For the text-containing cell, return its midpoint in [x, y] coordinate format. 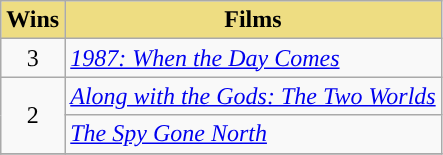
2 [33, 115]
Films [253, 20]
Wins [33, 20]
3 [33, 58]
1987: When the Day Comes [253, 58]
The Spy Gone North [253, 134]
Along with the Gods: The Two Worlds [253, 96]
